Output the [X, Y] coordinate of the center of the cell containing the given text.  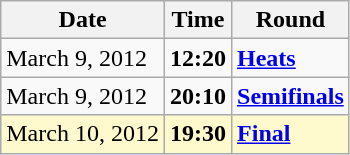
March 10, 2012 [83, 134]
Date [83, 20]
Heats [291, 58]
Final [291, 134]
12:20 [198, 58]
20:10 [198, 96]
Round [291, 20]
Time [198, 20]
Semifinals [291, 96]
19:30 [198, 134]
